Return the [X, Y] coordinate for the center point of the cell that contains the specified text.  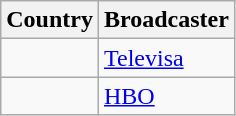
HBO [166, 96]
Broadcaster [166, 20]
Country [50, 20]
Televisa [166, 58]
